Scan for the cell matching the given text and deliver its [x, y] coordinate at center. 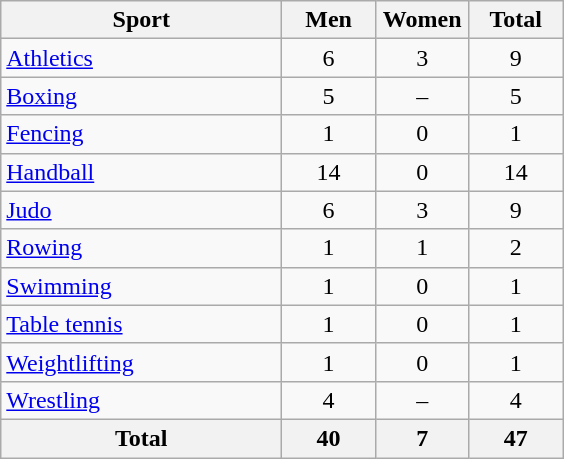
Women [422, 20]
Judo [142, 210]
Handball [142, 172]
Wrestling [142, 400]
Sport [142, 20]
Men [329, 20]
47 [516, 438]
Weightlifting [142, 362]
Athletics [142, 58]
2 [516, 248]
Boxing [142, 96]
40 [329, 438]
Table tennis [142, 324]
Rowing [142, 248]
Swimming [142, 286]
7 [422, 438]
Fencing [142, 134]
